Find where the given text appears and provide that cell's center as (x, y) coordinate. 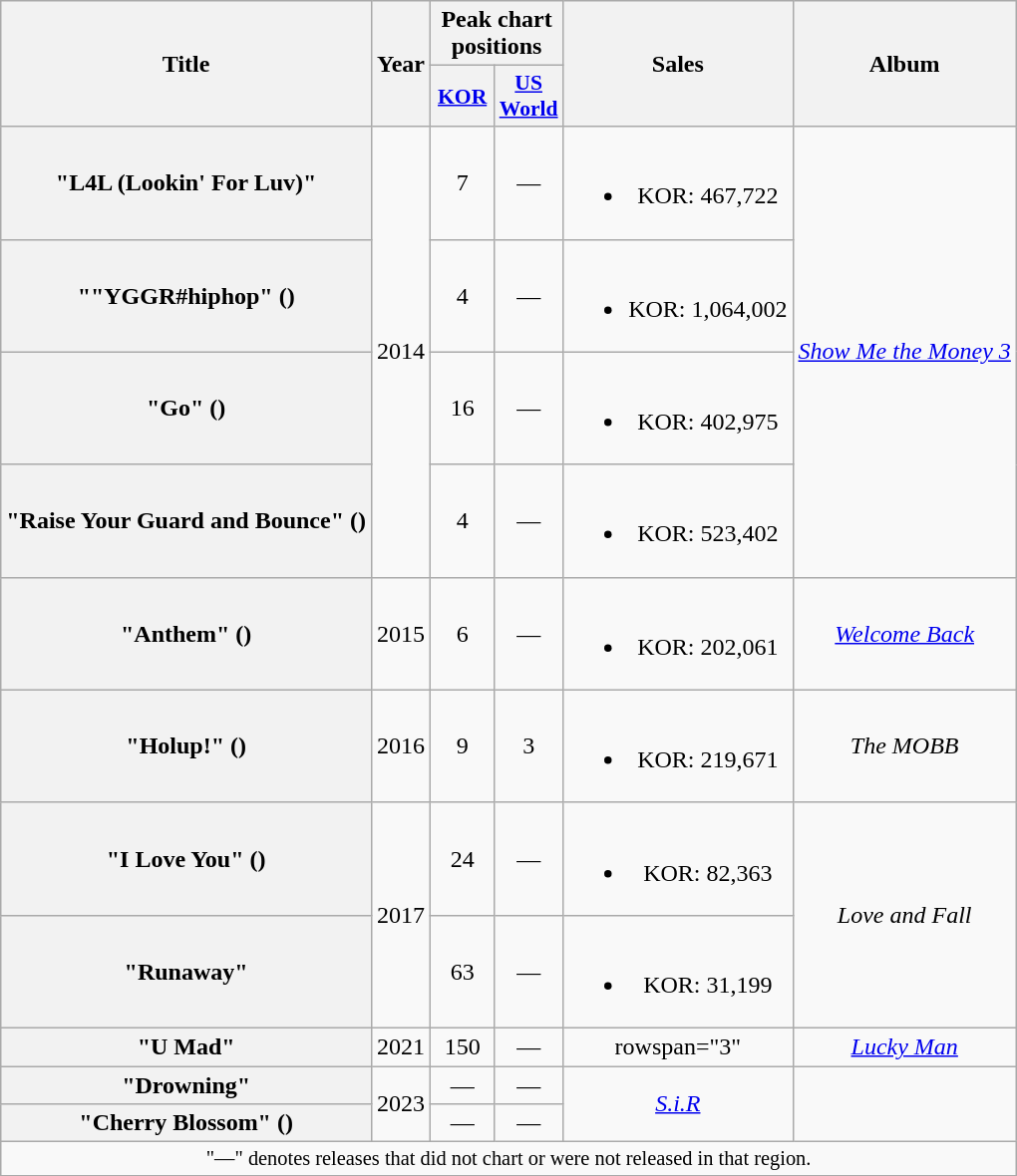
24 (463, 859)
Show Me the Money 3 (904, 352)
6 (463, 634)
2016 (401, 745)
KOR: 31,199 (678, 971)
"—" denotes releases that did not chart or were not released in that region. (508, 1159)
KOR: 402,975 (678, 409)
"Go" () (186, 409)
"Cherry Blossom" () (186, 1123)
KOR: 219,671 (678, 745)
KOR: 202,061 (678, 634)
150 (463, 1046)
2017 (401, 915)
""YGGR#hiphop" () (186, 295)
KOR (463, 96)
"Anthem" () (186, 634)
Peak chart positions (497, 34)
"L4L (Lookin' For Luv)" (186, 183)
US World (528, 96)
"I Love You" () (186, 859)
16 (463, 409)
KOR: 467,722 (678, 183)
3 (528, 745)
KOR: 1,064,002 (678, 295)
Welcome Back (904, 634)
S.i.R (678, 1104)
7 (463, 183)
"Runaway" (186, 971)
2015 (401, 634)
"Raise Your Guard and Bounce" () (186, 520)
"U Mad" (186, 1046)
rowspan="3" (678, 1046)
2014 (401, 352)
Sales (678, 64)
KOR: 82,363 (678, 859)
"Holup!" () (186, 745)
Title (186, 64)
"Drowning" (186, 1085)
Album (904, 64)
2023 (401, 1104)
Love and Fall (904, 915)
Lucky Man (904, 1046)
9 (463, 745)
The MOBB (904, 745)
2021 (401, 1046)
KOR: 523,402 (678, 520)
63 (463, 971)
Year (401, 64)
